Pinpoint the cell where the given text exists, returning its (X, Y) midpoint coordinate. 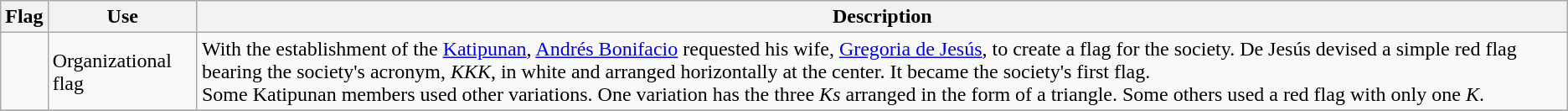
Flag (24, 17)
Description (882, 17)
Organizational flag (122, 71)
Use (122, 17)
